Return [x, y] of the center of cell containing provided text 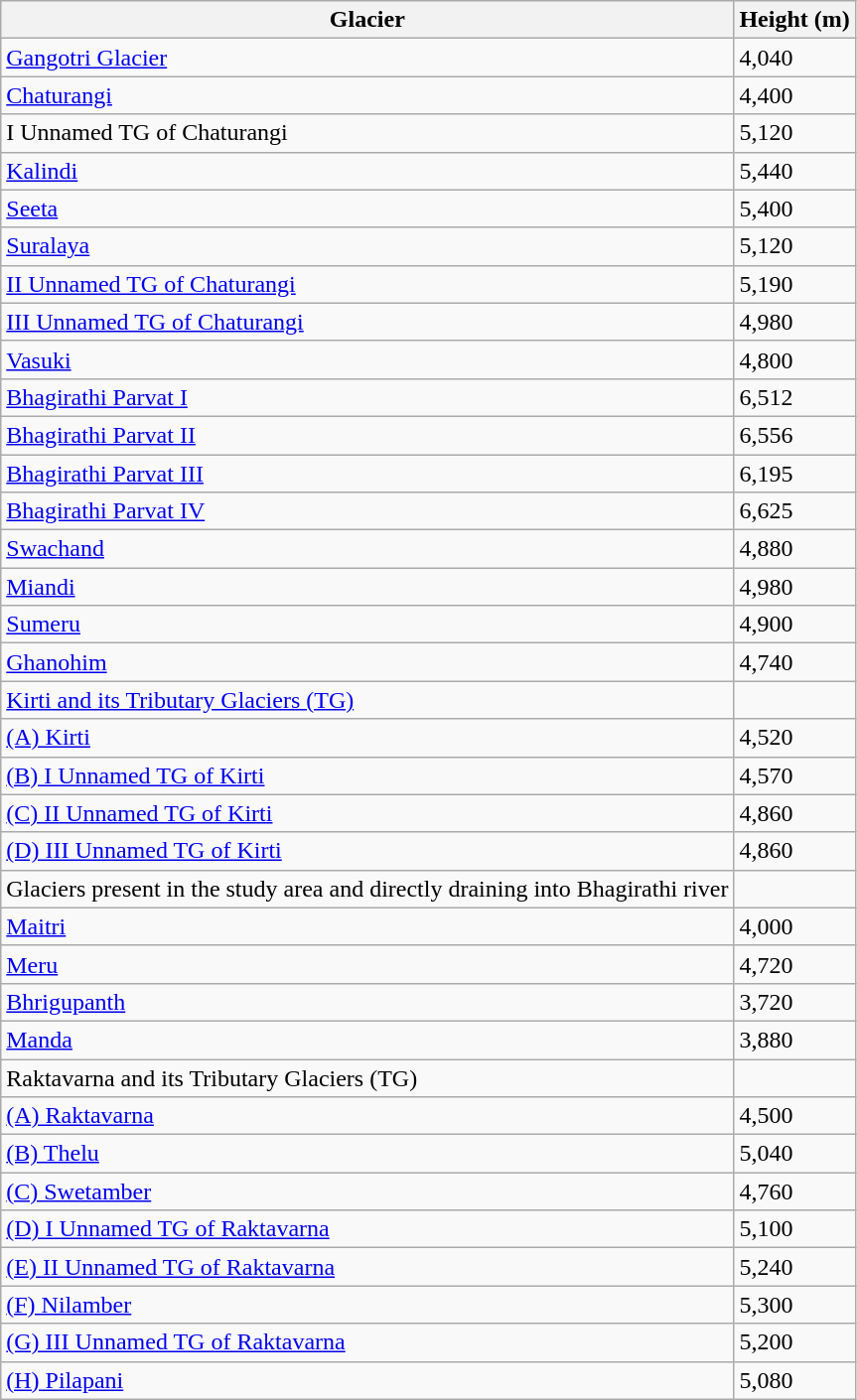
III Unnamed TG of Chaturangi [367, 322]
(E) II Unnamed TG of Raktavarna [367, 1267]
Suralaya [367, 246]
Manda [367, 1040]
(C) II Unnamed TG of Kirti [367, 813]
Swachand [367, 549]
Chaturangi [367, 95]
4,800 [794, 359]
4,520 [794, 738]
4,720 [794, 964]
3,880 [794, 1040]
Glacier [367, 20]
Raktavarna and its Tributary Glaciers (TG) [367, 1077]
Seeta [367, 209]
5,300 [794, 1305]
4,740 [794, 662]
(A) Kirti [367, 738]
II Unnamed TG of Chaturangi [367, 284]
(B) Thelu [367, 1154]
Meru [367, 964]
(B) I Unnamed TG of Kirti [367, 775]
(A) Raktavarna [367, 1116]
5,080 [794, 1380]
4,400 [794, 95]
4,760 [794, 1191]
Miandi [367, 587]
Kalindi [367, 171]
Gangotri Glacier [367, 58]
5,440 [794, 171]
Bhagirathi Parvat III [367, 474]
3,720 [794, 1002]
4,040 [794, 58]
6,556 [794, 435]
(C) Swetamber [367, 1191]
4,900 [794, 625]
5,100 [794, 1229]
Bhagirathi Parvat I [367, 397]
6,625 [794, 511]
Glaciers present in the study area and directly draining into Bhagirathi river [367, 889]
4,880 [794, 549]
Bhrigupanth [367, 1002]
(D) III Unnamed TG of Kirti [367, 851]
(D) I Unnamed TG of Raktavarna [367, 1229]
(G) III Unnamed TG of Raktavarna [367, 1342]
Height (m) [794, 20]
Bhagirathi Parvat II [367, 435]
4,500 [794, 1116]
(H) Pilapani [367, 1380]
Bhagirathi Parvat IV [367, 511]
(F) Nilamber [367, 1305]
4,570 [794, 775]
5,240 [794, 1267]
6,195 [794, 474]
I Unnamed TG of Chaturangi [367, 133]
Kirti and its Tributary Glaciers (TG) [367, 700]
Vasuki [367, 359]
Sumeru [367, 625]
5,040 [794, 1154]
5,190 [794, 284]
5,400 [794, 209]
4,000 [794, 926]
6,512 [794, 397]
Maitri [367, 926]
Ghanohim [367, 662]
5,200 [794, 1342]
